Search for the cell housing the specified text and yield its (x, y) center coordinate. 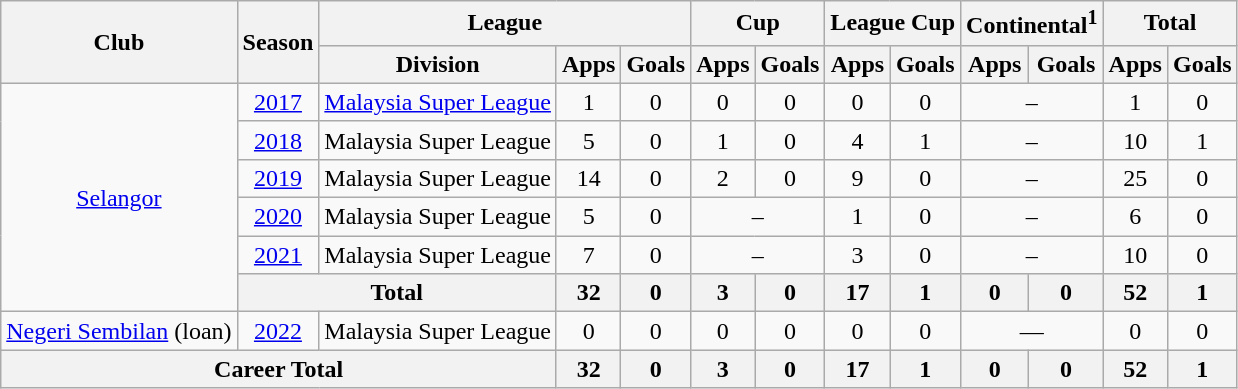
2021 (278, 255)
Negeri Sembilan (loan) (119, 331)
7 (588, 255)
2 (723, 178)
2019 (278, 178)
League (505, 24)
Season (278, 42)
14 (588, 178)
Division (438, 64)
Club (119, 42)
2017 (278, 102)
2022 (278, 331)
2020 (278, 217)
25 (1135, 178)
6 (1135, 217)
— (1032, 331)
2018 (278, 140)
4 (858, 140)
9 (858, 178)
Career Total (279, 369)
Continental1 (1032, 24)
Selangor (119, 197)
Cup (758, 24)
League Cup (893, 24)
